Output the [x, y] coordinate of the center of the cell containing the given text.  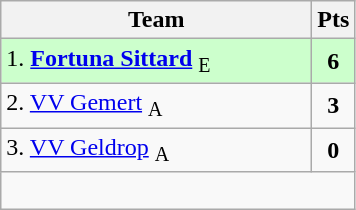
Pts [334, 20]
2. VV Gemert A [156, 105]
3. VV Geldrop A [156, 150]
3 [334, 105]
6 [334, 61]
0 [334, 150]
Team [156, 20]
1. Fortuna Sittard E [156, 61]
